Search for the cell housing the specified text and yield its [x, y] center coordinate. 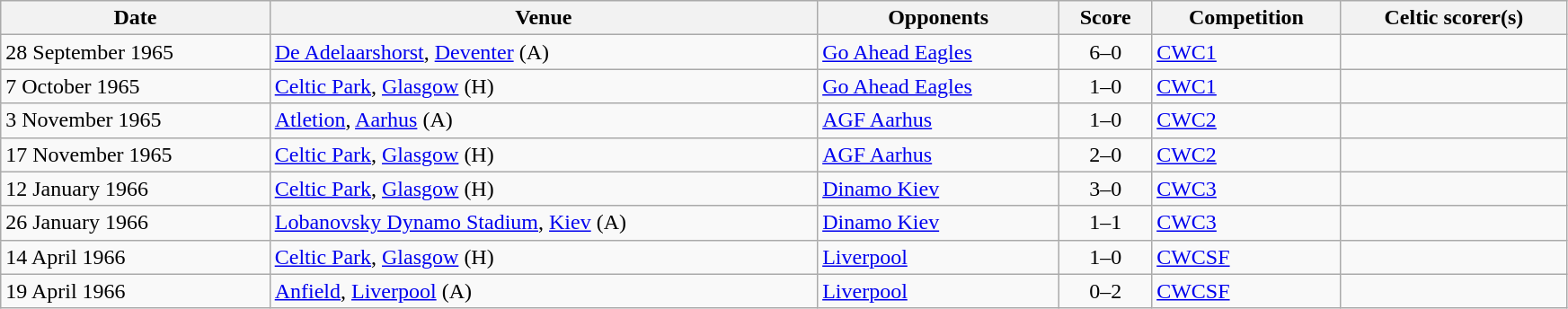
Anfield, Liverpool (A) [543, 291]
1–1 [1105, 223]
6–0 [1105, 52]
28 September 1965 [135, 52]
Date [135, 18]
Opponents [938, 18]
19 April 1966 [135, 291]
Celtic scorer(s) [1454, 18]
Lobanovsky Dynamo Stadium, Kiev (A) [543, 223]
0–2 [1105, 291]
26 January 1966 [135, 223]
Competition [1247, 18]
De Adelaarshorst, Deventer (A) [543, 52]
Score [1105, 18]
14 April 1966 [135, 257]
2–0 [1105, 154]
17 November 1965 [135, 154]
7 October 1965 [135, 86]
3 November 1965 [135, 120]
12 January 1966 [135, 189]
3–0 [1105, 189]
Venue [543, 18]
Atletion, Aarhus (A) [543, 120]
